Return [x, y] of the center of cell containing provided text 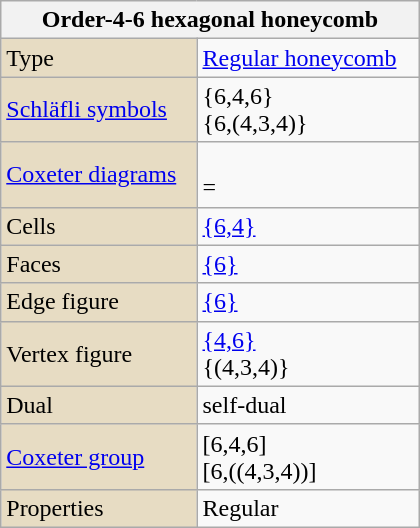
Schläfli symbols [99, 110]
self-dual [308, 405]
= [308, 174]
Edge figure [99, 302]
Dual [99, 405]
{6,4} [308, 226]
Regular honeycomb [308, 58]
{6,4,6}{6,(4,3,4)} [308, 110]
Type [99, 58]
Coxeter diagrams [99, 174]
Properties [99, 508]
Regular [308, 508]
Faces [99, 264]
Cells [99, 226]
Vertex figure [99, 354]
Coxeter group [99, 456]
[6,4,6][6,((4,3,4))] [308, 456]
Order-4-6 hexagonal honeycomb [210, 20]
{4,6} {(4,3,4)} [308, 354]
